Search for the cell housing the specified text and yield its (X, Y) center coordinate. 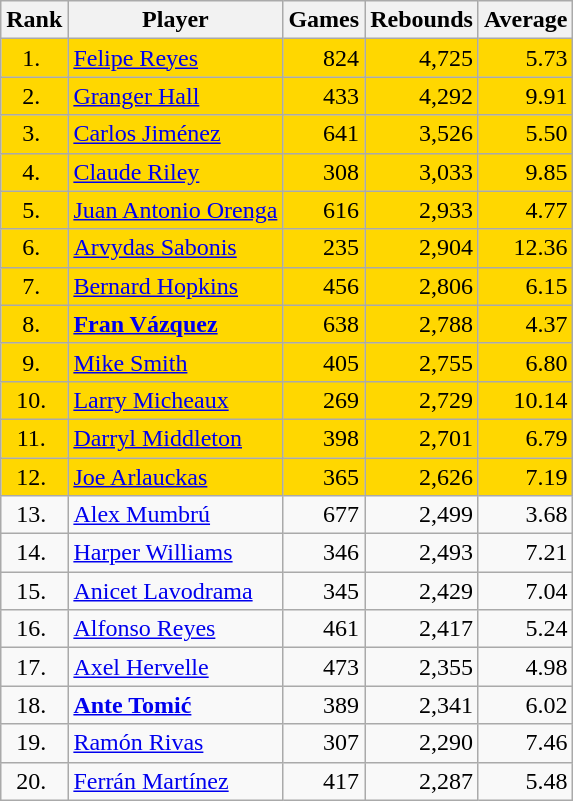
Joe Arlauckas (176, 477)
Axel Hervelle (176, 667)
6.15 (526, 286)
307 (324, 743)
5.48 (526, 781)
677 (324, 515)
Carlos Jiménez (176, 134)
365 (324, 477)
12. (34, 477)
5.24 (526, 629)
20. (34, 781)
2,355 (422, 667)
Darryl Middleton (176, 438)
3,526 (422, 134)
19. (34, 743)
Ramón Rivas (176, 743)
4,292 (422, 96)
638 (324, 324)
Ante Tomić (176, 705)
Claude Riley (176, 172)
2,904 (422, 248)
Player (176, 20)
2,493 (422, 553)
4.77 (526, 210)
6.80 (526, 362)
4. (34, 172)
2,290 (422, 743)
9.91 (526, 96)
10. (34, 400)
2,788 (422, 324)
12.36 (526, 248)
Juan Antonio Orenga (176, 210)
2,499 (422, 515)
10.14 (526, 400)
14. (34, 553)
4,725 (422, 58)
Anicet Lavodrama (176, 591)
2,626 (422, 477)
2,417 (422, 629)
235 (324, 248)
9.85 (526, 172)
13. (34, 515)
2,806 (422, 286)
2,701 (422, 438)
417 (324, 781)
2. (34, 96)
269 (324, 400)
Rebounds (422, 20)
Rank (34, 20)
641 (324, 134)
Ferrán Martínez (176, 781)
6. (34, 248)
5. (34, 210)
Granger Hall (176, 96)
7.04 (526, 591)
3,033 (422, 172)
433 (324, 96)
Alex Mumbrú (176, 515)
2,287 (422, 781)
Felipe Reyes (176, 58)
345 (324, 591)
16. (34, 629)
2,755 (422, 362)
9. (34, 362)
7.19 (526, 477)
4.98 (526, 667)
456 (324, 286)
3. (34, 134)
8. (34, 324)
7.46 (526, 743)
Mike Smith (176, 362)
17. (34, 667)
824 (324, 58)
616 (324, 210)
4.37 (526, 324)
Arvydas Sabonis (176, 248)
18. (34, 705)
398 (324, 438)
461 (324, 629)
3.68 (526, 515)
346 (324, 553)
6.79 (526, 438)
7. (34, 286)
Games (324, 20)
Bernard Hopkins (176, 286)
Alfonso Reyes (176, 629)
Average (526, 20)
7.21 (526, 553)
Fran Vázquez (176, 324)
473 (324, 667)
15. (34, 591)
Larry Micheaux (176, 400)
389 (324, 705)
Harper Williams (176, 553)
2,429 (422, 591)
11. (34, 438)
2,729 (422, 400)
5.73 (526, 58)
2,933 (422, 210)
308 (324, 172)
2,341 (422, 705)
6.02 (526, 705)
1. (34, 58)
5.50 (526, 134)
405 (324, 362)
